Detect which cell encompasses the target text, then output its (X, Y) center coordinate. 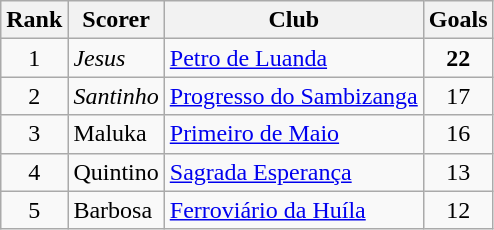
2 (34, 96)
Sagrada Esperança (294, 172)
4 (34, 172)
Quintino (116, 172)
Ferroviário da Huíla (294, 210)
12 (458, 210)
1 (34, 58)
Goals (458, 20)
16 (458, 134)
Rank (34, 20)
22 (458, 58)
Maluka (116, 134)
Jesus (116, 58)
17 (458, 96)
Petro de Luanda (294, 58)
Santinho (116, 96)
Primeiro de Maio (294, 134)
3 (34, 134)
13 (458, 172)
Scorer (116, 20)
Barbosa (116, 210)
5 (34, 210)
Progresso do Sambizanga (294, 96)
Club (294, 20)
